Return [x, y] of the center of cell containing provided text 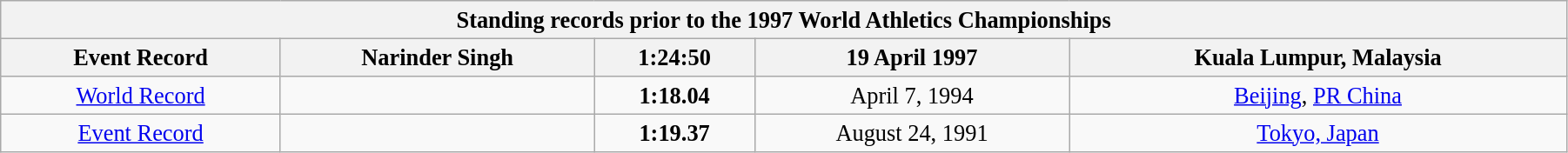
August 24, 1991 [912, 133]
April 7, 1994 [912, 95]
Beijing, PR China [1318, 95]
1:18.04 [674, 95]
1:24:50 [674, 57]
19 April 1997 [912, 57]
Standing records prior to the 1997 World Athletics Championships [784, 19]
1:19.37 [674, 133]
Kuala Lumpur, Malaysia [1318, 57]
Tokyo, Japan [1318, 133]
World Record [141, 95]
Narinder Singh [437, 57]
